From the cell containing the given text, extract its center point as (X, Y) coordinate. 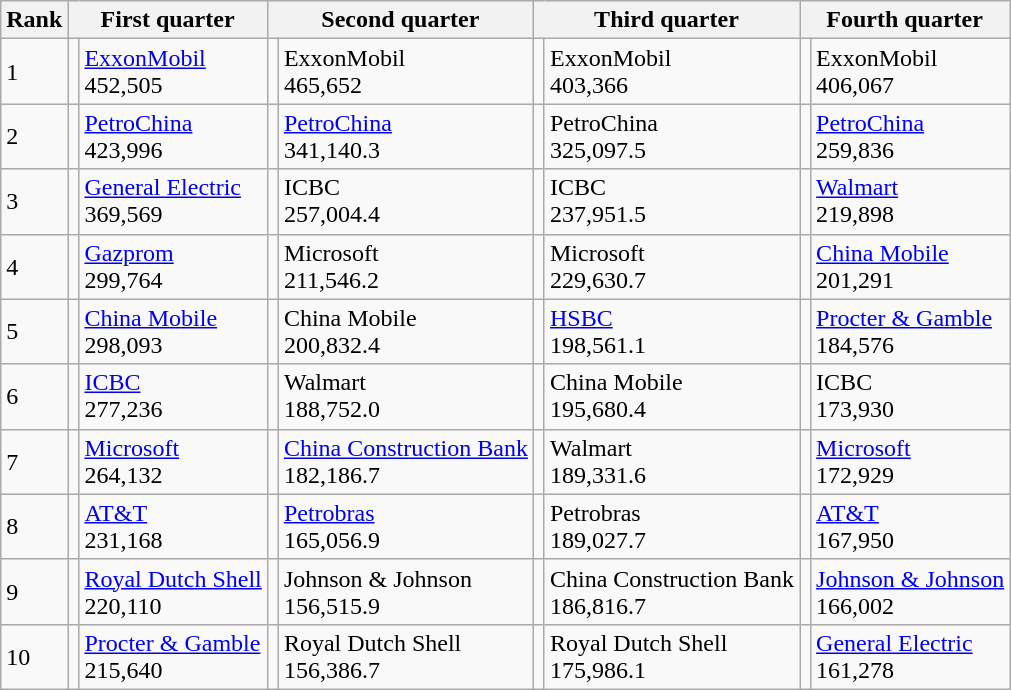
Third quarter (666, 20)
Walmart 188,752.0 (406, 396)
2 (34, 136)
Walmart 219,898 (910, 202)
ExxonMobil 403,366 (672, 72)
ICBC 277,236 (173, 396)
Second quarter (400, 20)
Royal Dutch Shell175,986.1 (672, 656)
HSBC 198,561.1 (672, 332)
7 (34, 462)
Microsoft 172,929 (910, 462)
PetroChina 325,097.5 (672, 136)
China Mobile 195,680.4 (672, 396)
3 (34, 202)
General Electric 369,569 (173, 202)
8 (34, 526)
Microsoft 211,546.2 (406, 266)
ICBC 173,930 (910, 396)
Royal Dutch Shell 220,110 (173, 592)
China Construction Bank 186,816.7 (672, 592)
5 (34, 332)
Petrobras 165,056.9 (406, 526)
10 (34, 656)
China Construction Bank 182,186.7 (406, 462)
AT&T 167,950 (910, 526)
Walmart 189,331.6 (672, 462)
ExxonMobil 465,652 (406, 72)
China Mobile 200,832.4 (406, 332)
ICBC 257,004.4 (406, 202)
Procter & Gamble 184,576 (910, 332)
4 (34, 266)
9 (34, 592)
Johnson & Johnson 166,002 (910, 592)
Rank (34, 20)
AT&T 231,168 (173, 526)
Fourth quarter (905, 20)
PetroChina 423,996 (173, 136)
Microsoft 229,630.7 (672, 266)
Johnson & Johnson156,515.9 (406, 592)
Petrobras 189,027.7 (672, 526)
PetroChina 341,140.3 (406, 136)
ICBC 237,951.5 (672, 202)
Royal Dutch Shell156,386.7 (406, 656)
ExxonMobil 406,067 (910, 72)
PetroChina 259,836 (910, 136)
First quarter (168, 20)
ExxonMobil 452,505 (173, 72)
Gazprom 299,764 (173, 266)
1 (34, 72)
Microsoft 264,132 (173, 462)
General Electric 161,278 (910, 656)
China Mobile 201,291 (910, 266)
Procter & Gamble 215,640 (173, 656)
China Mobile 298,093 (173, 332)
6 (34, 396)
